Search for the cell housing the specified text and yield its [X, Y] center coordinate. 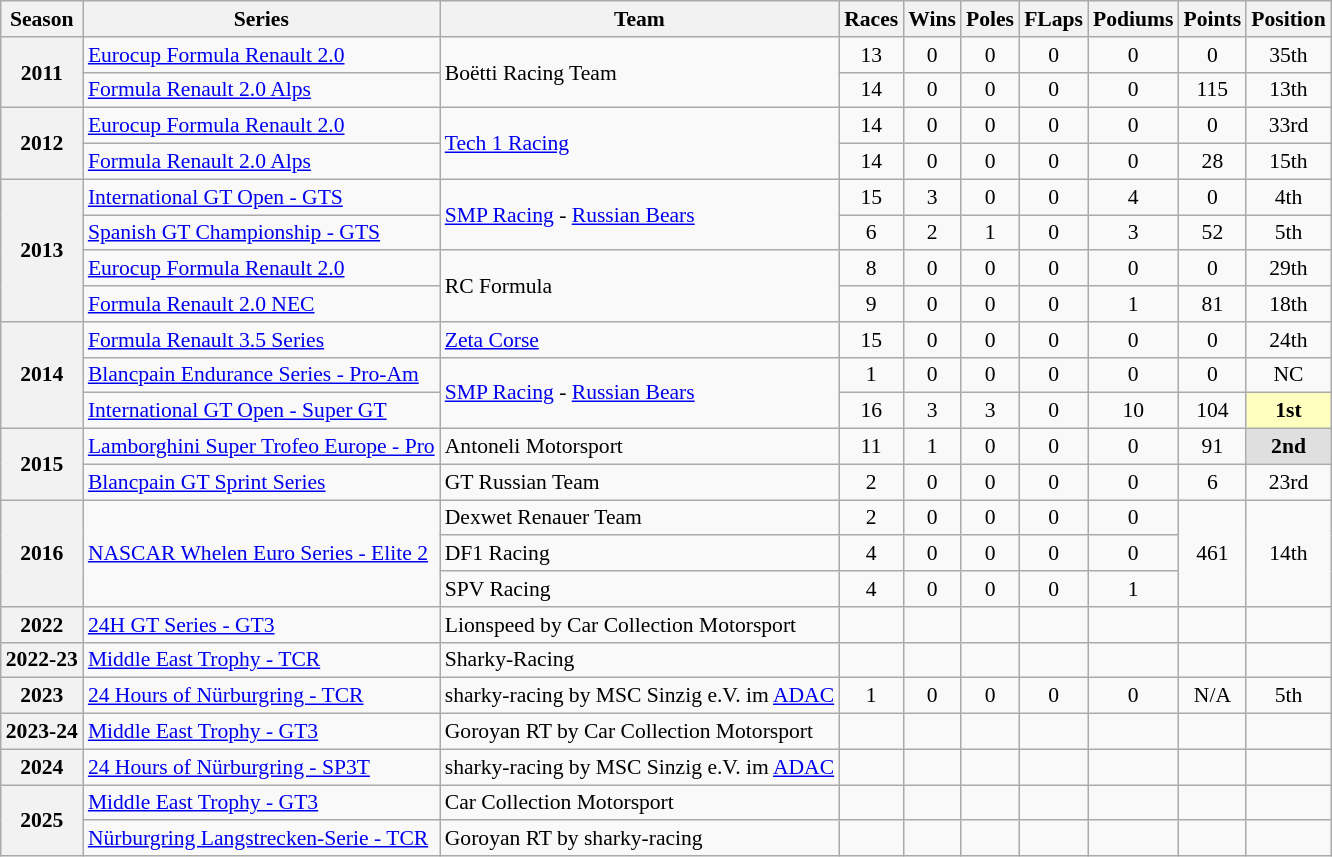
18th [1288, 304]
2023-24 [42, 732]
14th [1288, 554]
91 [1213, 447]
2011 [42, 72]
9 [871, 304]
24H GT Series - GT3 [262, 625]
Dexwet Renauer Team [640, 518]
Formula Renault 3.5 Series [262, 340]
11 [871, 447]
29th [1288, 269]
4th [1288, 197]
Spanish GT Championship - GTS [262, 233]
16 [871, 411]
Points [1213, 19]
2015 [42, 464]
52 [1213, 233]
104 [1213, 411]
2022 [42, 625]
Nürburgring Langstrecken-Serie - TCR [262, 839]
Sharky-Racing [640, 660]
RC Formula [640, 286]
Formula Renault 2.0 NEC [262, 304]
Antoneli Motorsport [640, 447]
2014 [42, 376]
24th [1288, 340]
Goroyan RT by Car Collection Motorsport [640, 732]
461 [1213, 554]
NC [1288, 375]
1st [1288, 411]
81 [1213, 304]
28 [1213, 162]
13 [871, 55]
International GT Open - GTS [262, 197]
2022-23 [42, 660]
Middle East Trophy - TCR [262, 660]
N/A [1213, 696]
Races [871, 19]
Series [262, 19]
Zeta Corse [640, 340]
2012 [42, 144]
FLaps [1054, 19]
115 [1213, 90]
SPV Racing [640, 589]
Lionspeed by Car Collection Motorsport [640, 625]
8 [871, 269]
Goroyan RT by sharky-racing [640, 839]
International GT Open - Super GT [262, 411]
15th [1288, 162]
2025 [42, 820]
2024 [42, 767]
Car Collection Motorsport [640, 803]
2023 [42, 696]
Team [640, 19]
Position [1288, 19]
24 Hours of Nürburgring - TCR [262, 696]
Tech 1 Racing [640, 144]
13th [1288, 90]
Poles [990, 19]
Blancpain GT Sprint Series [262, 482]
10 [1134, 411]
23rd [1288, 482]
24 Hours of Nürburgring - SP3T [262, 767]
33rd [1288, 126]
2013 [42, 250]
Podiums [1134, 19]
2016 [42, 554]
Season [42, 19]
2nd [1288, 447]
DF1 Racing [640, 554]
Wins [932, 19]
Lamborghini Super Trofeo Europe - Pro [262, 447]
Blancpain Endurance Series - Pro-Am [262, 375]
Boëtti Racing Team [640, 72]
NASCAR Whelen Euro Series - Elite 2 [262, 554]
35th [1288, 55]
GT Russian Team [640, 482]
